Identify which cell holds the provided text, then report its (x, y) central coordinate. 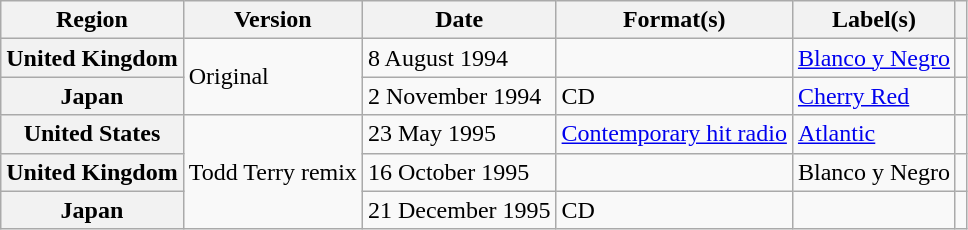
Todd Terry remix (272, 172)
Cherry Red (874, 96)
Format(s) (674, 20)
16 October 1995 (459, 172)
Date (459, 20)
Region (92, 20)
Label(s) (874, 20)
Atlantic (874, 134)
23 May 1995 (459, 134)
United States (92, 134)
Original (272, 77)
Version (272, 20)
Contemporary hit radio (674, 134)
2 November 1994 (459, 96)
8 August 1994 (459, 58)
21 December 1995 (459, 210)
